Extract the (x, y) coordinate from the center of the cell holding the provided text.  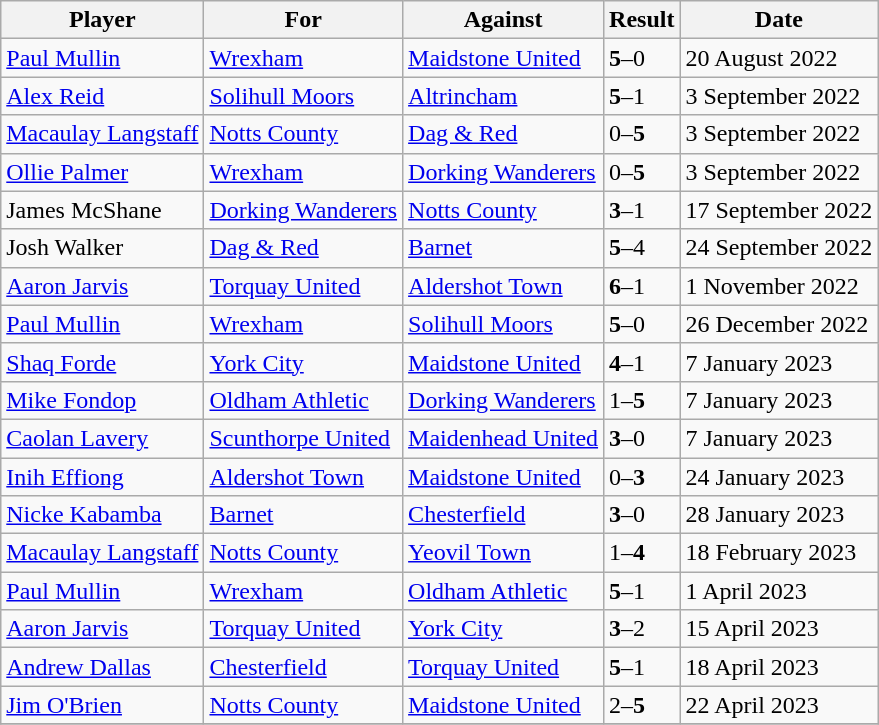
28 January 2023 (779, 515)
Maidenhead United (504, 438)
Against (504, 20)
Yeovil Town (504, 553)
Altrincham (504, 96)
For (304, 20)
Scunthorpe United (304, 438)
Ollie Palmer (102, 172)
1 November 2022 (779, 286)
Jim O'Brien (102, 705)
Josh Walker (102, 248)
24 September 2022 (779, 248)
22 April 2023 (779, 705)
18 February 2023 (779, 553)
Player (102, 20)
1–4 (642, 553)
17 September 2022 (779, 210)
Andrew Dallas (102, 667)
Inih Effiong (102, 477)
Date (779, 20)
20 August 2022 (779, 58)
1–5 (642, 400)
26 December 2022 (779, 324)
Shaq Forde (102, 362)
Mike Fondop (102, 400)
Caolan Lavery (102, 438)
5–4 (642, 248)
24 January 2023 (779, 477)
6–1 (642, 286)
0–3 (642, 477)
4–1 (642, 362)
3–2 (642, 629)
2–5 (642, 705)
James McShane (102, 210)
Nicke Kabamba (102, 515)
18 April 2023 (779, 667)
Alex Reid (102, 96)
1 April 2023 (779, 591)
15 April 2023 (779, 629)
3–1 (642, 210)
Result (642, 20)
